Search for the cell housing the specified text and yield its [x, y] center coordinate. 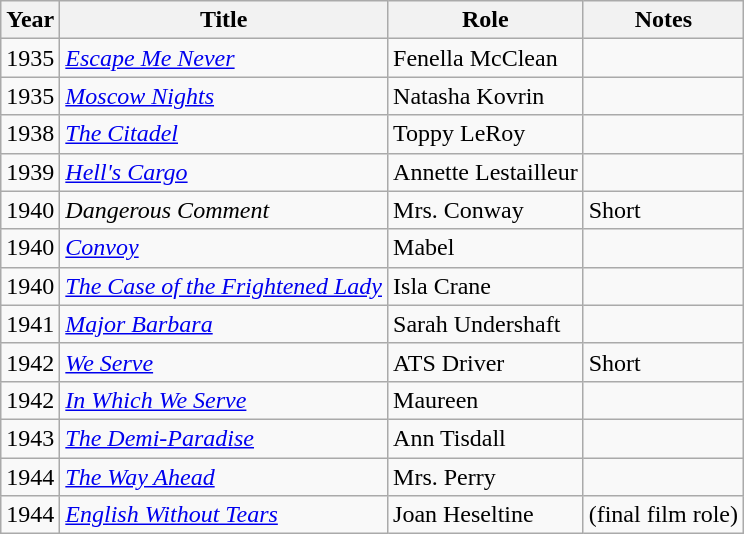
Toppy LeRoy [486, 134]
1943 [30, 438]
English Without Tears [224, 515]
In Which We Serve [224, 400]
Mrs. Conway [486, 210]
ATS Driver [486, 362]
Convoy [224, 248]
Notes [663, 20]
1941 [30, 324]
Escape Me Never [224, 58]
The Demi-Paradise [224, 438]
Sarah Undershaft [486, 324]
Annette Lestailleur [486, 172]
Joan Heseltine [486, 515]
Major Barbara [224, 324]
Fenella McClean [486, 58]
Ann Tisdall [486, 438]
Mrs. Perry [486, 477]
Dangerous Comment [224, 210]
We Serve [224, 362]
Year [30, 20]
The Case of the Frightened Lady [224, 286]
Maureen [486, 400]
1939 [30, 172]
The Way Ahead [224, 477]
The Citadel [224, 134]
Moscow Nights [224, 96]
1938 [30, 134]
Hell's Cargo [224, 172]
Natasha Kovrin [486, 96]
(final film role) [663, 515]
Isla Crane [486, 286]
Title [224, 20]
Role [486, 20]
Mabel [486, 248]
